For the text-containing cell, return its midpoint in (x, y) coordinate format. 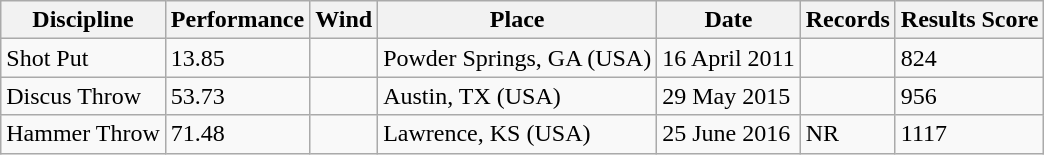
Discipline (84, 20)
25 June 2016 (729, 134)
29 May 2015 (729, 96)
Lawrence, KS (USA) (518, 134)
1117 (970, 134)
16 April 2011 (729, 58)
824 (970, 58)
Powder Springs, GA (USA) (518, 58)
Austin, TX (USA) (518, 96)
Wind (344, 20)
956 (970, 96)
71.48 (237, 134)
Date (729, 20)
Shot Put (84, 58)
Hammer Throw (84, 134)
Records (848, 20)
Results Score (970, 20)
NR (848, 134)
53.73 (237, 96)
Place (518, 20)
Performance (237, 20)
13.85 (237, 58)
Discus Throw (84, 96)
